Scan for the cell matching the given text and deliver its (X, Y) coordinate at center. 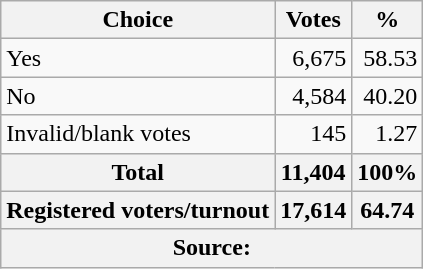
6,675 (314, 58)
11,404 (314, 172)
% (388, 20)
64.74 (388, 210)
Registered voters/turnout (138, 210)
145 (314, 134)
Invalid/blank votes (138, 134)
Yes (138, 58)
58.53 (388, 58)
4,584 (314, 96)
40.20 (388, 96)
1.27 (388, 134)
100% (388, 172)
Votes (314, 20)
17,614 (314, 210)
Total (138, 172)
Choice (138, 20)
No (138, 96)
Source: (212, 248)
